For the text-containing cell, return its midpoint in (x, y) coordinate format. 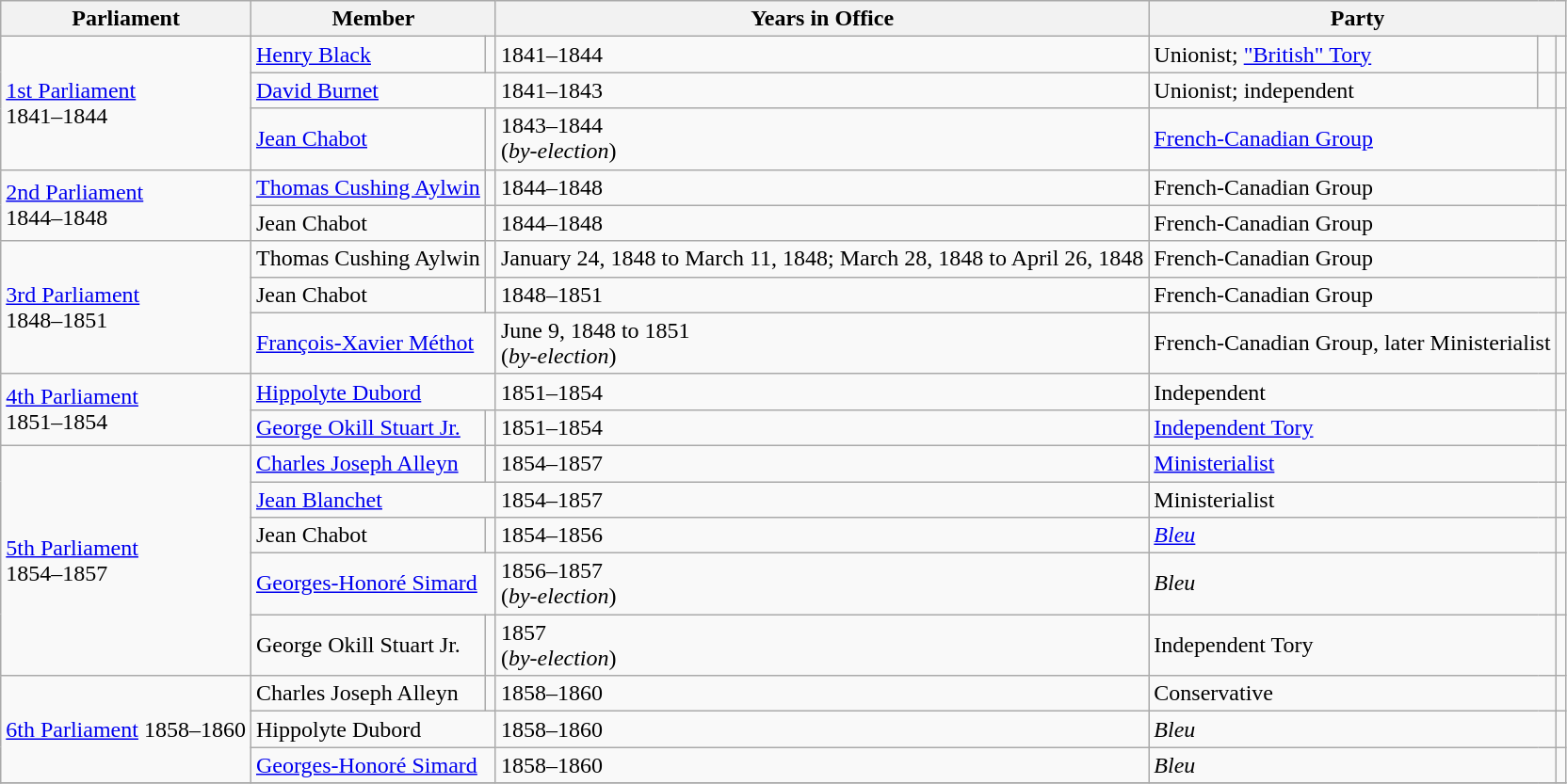
1843–1844(by-election) (821, 139)
1841–1844 (821, 55)
Years in Office (821, 19)
French-Canadian Group, later Ministerialist (1352, 343)
3rd Parliament1848–1851 (126, 307)
2nd Parliament1844–1848 (126, 205)
5th Parliament 1854–1857 (126, 560)
1857 (by-election) (821, 646)
1st Parliament1841–1844 (126, 104)
Conservative (1352, 694)
Independent (1352, 392)
Henry Black (367, 55)
6th Parliament 1858–1860 (126, 729)
Unionist; "British" Tory (1343, 55)
4th Parliament 1851–1854 (126, 409)
January 24, 1848 to March 11, 1848; March 28, 1848 to April 26, 1848 (821, 259)
June 9, 1848 to 1851 (by-election) (821, 343)
1856–1857 (by-election) (821, 584)
1848–1851 (821, 295)
Unionist; independent (1343, 90)
David Burnet (373, 90)
1854–1856 (821, 536)
François-Xavier Méthot (373, 343)
1841–1843 (821, 90)
Parliament (126, 19)
Member (373, 19)
Jean Blanchet (373, 500)
Party (1358, 19)
